Provide the (x, y) coordinate of the cell's center where the given text is located.  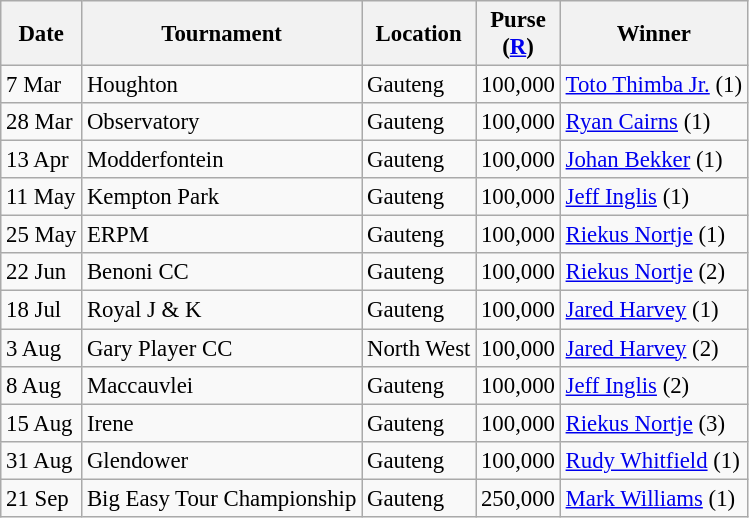
21 Sep (42, 498)
Winner (654, 34)
ERPM (222, 235)
Toto Thimba Jr. (1) (654, 85)
Jared Harvey (2) (654, 348)
Jared Harvey (1) (654, 310)
Riekus Nortje (2) (654, 273)
Tournament (222, 34)
22 Jun (42, 273)
Mark Williams (1) (654, 498)
Big Easy Tour Championship (222, 498)
Irene (222, 423)
Date (42, 34)
Modderfontein (222, 160)
Observatory (222, 122)
North West (419, 348)
Ryan Cairns (1) (654, 122)
18 Jul (42, 310)
13 Apr (42, 160)
Johan Bekker (1) (654, 160)
Jeff Inglis (2) (654, 385)
250,000 (518, 498)
3 Aug (42, 348)
Jeff Inglis (1) (654, 197)
Maccauvlei (222, 385)
Glendower (222, 460)
Location (419, 34)
8 Aug (42, 385)
Purse(R) (518, 34)
28 Mar (42, 122)
Rudy Whitfield (1) (654, 460)
15 Aug (42, 423)
Gary Player CC (222, 348)
Houghton (222, 85)
31 Aug (42, 460)
Riekus Nortje (3) (654, 423)
7 Mar (42, 85)
Kempton Park (222, 197)
Benoni CC (222, 273)
11 May (42, 197)
Riekus Nortje (1) (654, 235)
Royal J & K (222, 310)
25 May (42, 235)
